Return the [x, y] coordinate for the center point of the cell that contains the specified text.  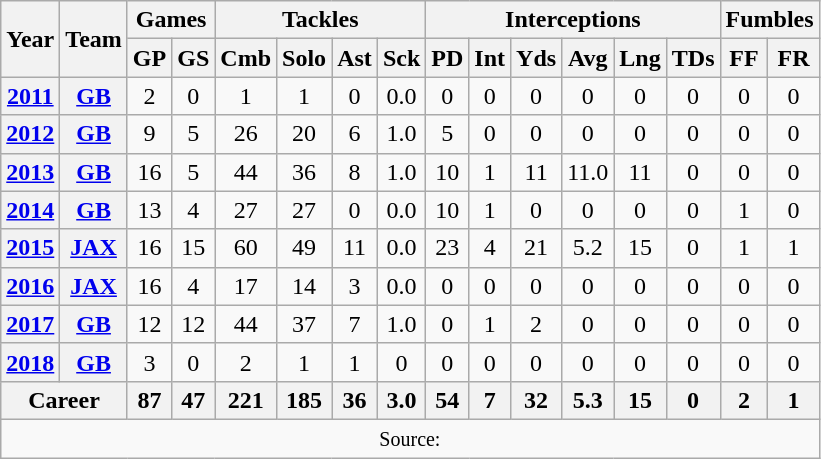
Avg [588, 58]
2016 [30, 286]
Lng [640, 58]
5.2 [588, 248]
54 [448, 400]
Career [64, 400]
GS [194, 58]
2012 [30, 134]
8 [355, 172]
Games [170, 20]
2011 [30, 96]
Int [490, 58]
60 [246, 248]
185 [304, 400]
Cmb [246, 58]
Team [94, 39]
Ast [355, 58]
2018 [30, 362]
87 [149, 400]
2014 [30, 210]
Sck [401, 58]
Year [30, 39]
17 [246, 286]
49 [304, 248]
GP [149, 58]
TDs [693, 58]
32 [536, 400]
Tackles [320, 20]
14 [304, 286]
Interceptions [573, 20]
2017 [30, 324]
23 [448, 248]
13 [149, 210]
20 [304, 134]
2015 [30, 248]
PD [448, 58]
21 [536, 248]
FF [744, 58]
3.0 [401, 400]
6 [355, 134]
221 [246, 400]
Fumbles [770, 20]
47 [194, 400]
11.0 [588, 172]
26 [246, 134]
Solo [304, 58]
Yds [536, 58]
FR [794, 58]
2013 [30, 172]
9 [149, 134]
5.3 [588, 400]
Source: [410, 438]
37 [304, 324]
